Locate the cell with the specified text and output its [x, y] center coordinate. 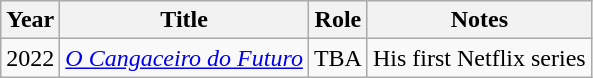
Notes [479, 20]
O Cangaceiro do Futuro [184, 58]
2022 [30, 58]
His first Netflix series [479, 58]
Title [184, 20]
Year [30, 20]
TBA [338, 58]
Role [338, 20]
